From the cell containing the given text, extract its center point as [X, Y] coordinate. 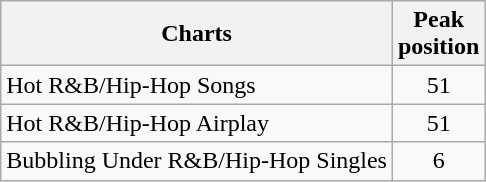
6 [438, 161]
Peakposition [438, 34]
Hot R&B/Hip-Hop Airplay [197, 123]
Bubbling Under R&B/Hip-Hop Singles [197, 161]
Charts [197, 34]
Hot R&B/Hip-Hop Songs [197, 85]
